Return [X, Y] of the center of cell containing provided text 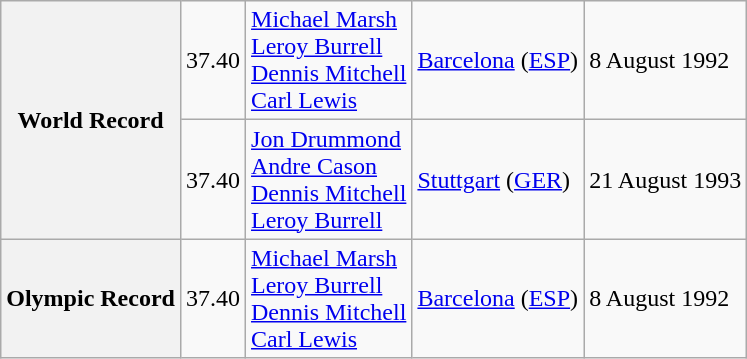
Olympic Record [91, 298]
Jon Drummond Andre Cason Dennis Mitchell Leroy Burrell [329, 180]
21 August 1993 [666, 180]
Stuttgart (GER) [498, 180]
World Record [91, 120]
